Scan for the cell matching the given text and deliver its (X, Y) coordinate at center. 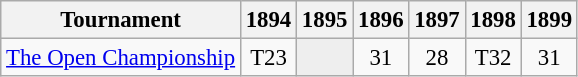
The Open Championship (121, 58)
1895 (325, 20)
T32 (493, 58)
1898 (493, 20)
1899 (549, 20)
T23 (268, 58)
Tournament (121, 20)
28 (437, 58)
1894 (268, 20)
1897 (437, 20)
1896 (381, 20)
